Provide the (x, y) coordinate of the cell's center where the given text is located.  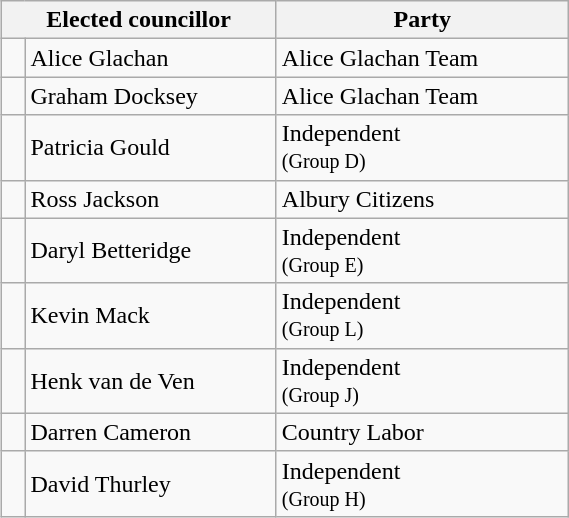
Independent (Group H) (422, 484)
Alice Glachan (150, 58)
Kevin Mack (150, 316)
Independent (Group E) (422, 250)
Independent (Group D) (422, 148)
Darren Cameron (150, 432)
Patricia Gould (150, 148)
Independent (Group L) (422, 316)
Ross Jackson (150, 199)
Party (422, 20)
Elected councillor (138, 20)
Independent (Group J) (422, 380)
Henk van de Ven (150, 380)
Country Labor (422, 432)
David Thurley (150, 484)
Graham Docksey (150, 96)
Albury Citizens (422, 199)
Daryl Betteridge (150, 250)
